Provide the [X, Y] coordinate of the cell's center where the given text is located.  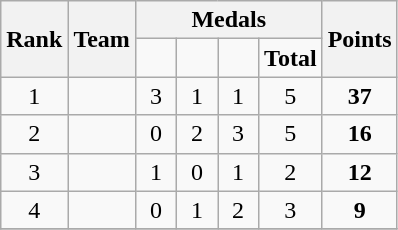
37 [360, 96]
4 [34, 210]
12 [360, 172]
Rank [34, 39]
Points [360, 39]
Team [102, 39]
Total [291, 58]
9 [360, 210]
Medals [228, 20]
16 [360, 134]
